Pinpoint the cell where the given text exists, returning its (X, Y) midpoint coordinate. 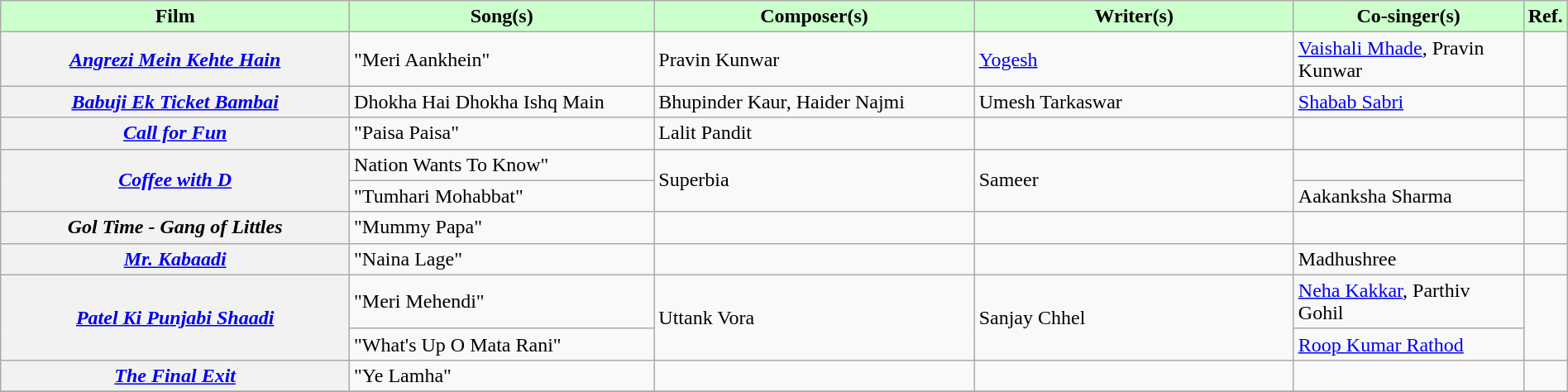
Nation Wants To Know" (502, 165)
"Mummy Papa" (502, 227)
Shabab Sabri (1408, 102)
Composer(s) (814, 17)
"What's Up O Mata Rani" (502, 344)
"Ye Lamha" (502, 375)
Song(s) (502, 17)
"Paisa Paisa" (502, 133)
Roop Kumar Rathod (1408, 344)
Aakanksha Sharma (1408, 196)
Mr. Kabaadi (175, 259)
"Meri Mehendi" (502, 301)
The Final Exit (175, 375)
Pravin Kunwar (814, 60)
"Naina Lage" (502, 259)
Ref. (1545, 17)
Dhokha Hai Dhokha Ishq Main (502, 102)
Superbia (814, 180)
"Tumhari Mohabbat" (502, 196)
Uttank Vora (814, 318)
Film (175, 17)
Sanjay Chhel (1134, 318)
Call for Fun (175, 133)
Sameer (1134, 180)
Gol Time - Gang of Littles (175, 227)
Madhushree (1408, 259)
Umesh Tarkaswar (1134, 102)
Patel Ki Punjabi Shaadi (175, 318)
Yogesh (1134, 60)
Vaishali Mhade, Pravin Kunwar (1408, 60)
"Meri Aankhein" (502, 60)
Angrezi Mein Kehte Hain (175, 60)
Babuji Ek Ticket Bambai (175, 102)
Writer(s) (1134, 17)
Lalit Pandit (814, 133)
Co-singer(s) (1408, 17)
Bhupinder Kaur, Haider Najmi (814, 102)
Neha Kakkar, Parthiv Gohil (1408, 301)
Coffee with D (175, 180)
